Capture the cell that displays the provided text and extract its (X, Y) central coordinate. 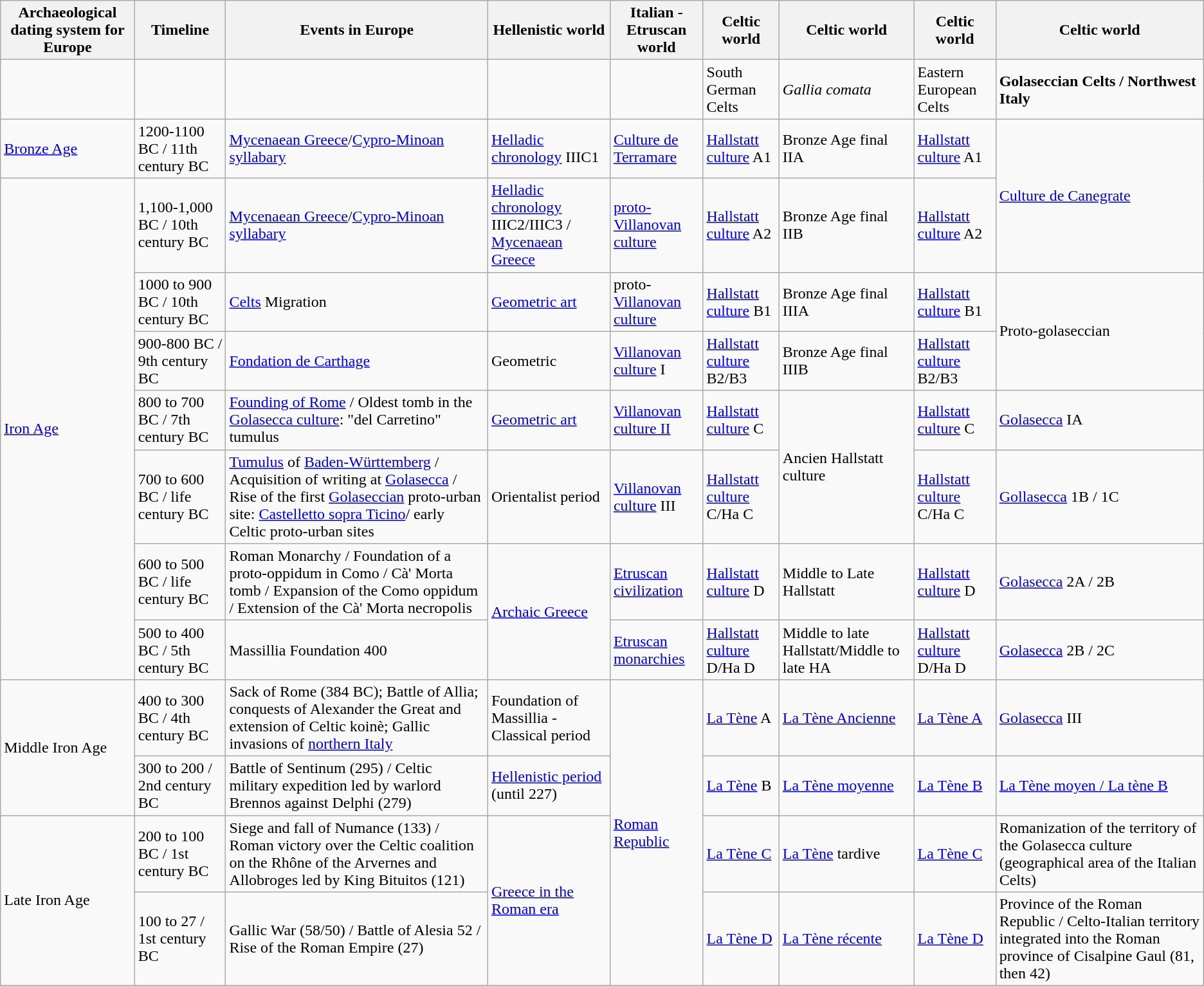
Villanovan culture II (656, 420)
Etruscan monarchies (656, 650)
La Tène tardive (846, 854)
Geometric (549, 361)
400 to 300 BC / 4th century BC (180, 718)
Orientalist period (549, 497)
Province of the Roman Republic / Celto-Italian territory integrated into the Roman province of Cisalpine Gaul (81, then 42) (1100, 939)
Battle of Sentinum (295) / Celtic military expedition led by warlord Brennos against Delphi (279) (357, 785)
Iron Age (68, 428)
Culture de Canegrate (1100, 196)
300 to 200 / 2nd century BC (180, 785)
900-800 BC / 9th century BC (180, 361)
Italian - Etruscan world (656, 30)
500 to 400 BC / 5th century BC (180, 650)
Golasecca IA (1100, 420)
Hellenistic period(until 227) (549, 785)
Massillia Foundation 400 (357, 650)
Helladic chronology IIIC1 (549, 149)
Eastern European Celts (954, 89)
Golaseccian Celts / Northwest Italy (1100, 89)
La Tène récente (846, 939)
Golasecca III (1100, 718)
Fondation de Carthage (357, 361)
Events in Europe (357, 30)
Foundation of Massillia - Classical period (549, 718)
South German Celts (741, 89)
Villanovan culture III (656, 497)
Middle to late Hallstatt/Middle to late HA (846, 650)
La Tène Ancienne (846, 718)
Golasecca 2A / 2B (1100, 581)
200 to 100 BC / 1st century BC (180, 854)
Ancien Hallstatt culture (846, 467)
Culture de Terramare (656, 149)
Celts Migration (357, 302)
Bronze Age final IIB (846, 225)
Gallic War (58/50) / Battle of Alesia 52 / Rise of the Roman Empire (27) (357, 939)
Roman Republic (656, 832)
Proto-golaseccian (1100, 331)
Helladic chronology IIIC2/IIIC3 / Mycenaean Greece (549, 225)
Bronze Age final IIA (846, 149)
Golasecca 2B / 2C (1100, 650)
Bronze Age (68, 149)
100 to 27 / 1st century BC (180, 939)
Bronze Age final IIIB (846, 361)
1200-1100 BC / 11th century BC (180, 149)
Romanization of the territory of the Golasecca culture (geographical area of the Italian Celts) (1100, 854)
Bronze Age final IIIA (846, 302)
Middle Iron Age (68, 747)
Greece in the Roman era (549, 900)
Late Iron Age (68, 900)
1000 to 900 BC / 10th century BC (180, 302)
Villanovan culture I (656, 361)
Etruscan civilization (656, 581)
Sack of Rome (384 BC); Battle of Allia; conquests of Alexander the Great and extension of Celtic koinè; Gallic invasions of northern Italy (357, 718)
Archaeological dating system for Europe (68, 30)
800 to 700 BC / 7th century BC (180, 420)
Middle to Late Hallstatt (846, 581)
Siege and fall of Numance (133) / Roman victory over the Celtic coalition on the Rhône of the Arvernes and Allobroges led by King Bituitos (121) (357, 854)
Archaic Greece (549, 611)
La Tène moyenne (846, 785)
1,100-1,000 BC / 10th century BC (180, 225)
700 to 600 BC / life century BC (180, 497)
Founding of Rome / Oldest tomb in the Golasecca culture: "del Carretino" tumulus (357, 420)
600 to 500 BC / life century BC (180, 581)
La Tène moyen / La tène B (1100, 785)
Gollasecca 1B / 1C (1100, 497)
Gallia comata (846, 89)
Timeline (180, 30)
Hellenistic world (549, 30)
Roman Monarchy / Foundation of a proto-oppidum in Como / Cà' Morta tomb / Expansion of the Como oppidum / Extension of the Cà' Morta necropolis (357, 581)
